From the cell containing the given text, extract its center point as (X, Y) coordinate. 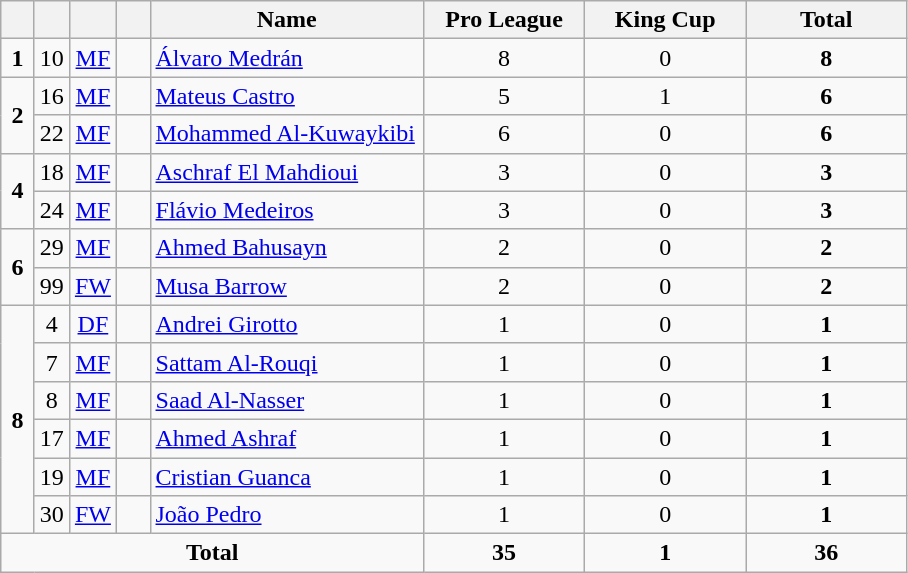
5 (504, 96)
17 (52, 438)
7 (52, 362)
Mateus Castro (287, 96)
Álvaro Medrán (287, 58)
Pro League (504, 20)
19 (52, 477)
DF (92, 324)
35 (504, 553)
Saad Al-Nasser (287, 400)
Cristian Guanca (287, 477)
22 (52, 134)
16 (52, 96)
29 (52, 248)
Musa Barrow (287, 286)
João Pedro (287, 515)
99 (52, 286)
Ahmed Ashraf (287, 438)
Name (287, 20)
24 (52, 210)
36 (826, 553)
30 (52, 515)
Ahmed Bahusayn (287, 248)
Flávio Medeiros (287, 210)
10 (52, 58)
18 (52, 172)
King Cup (666, 20)
Aschraf El Mahdioui (287, 172)
Andrei Girotto (287, 324)
Sattam Al-Rouqi (287, 362)
Mohammed Al-Kuwaykibi (287, 134)
